Locate the cell with the specified text and output its [x, y] center coordinate. 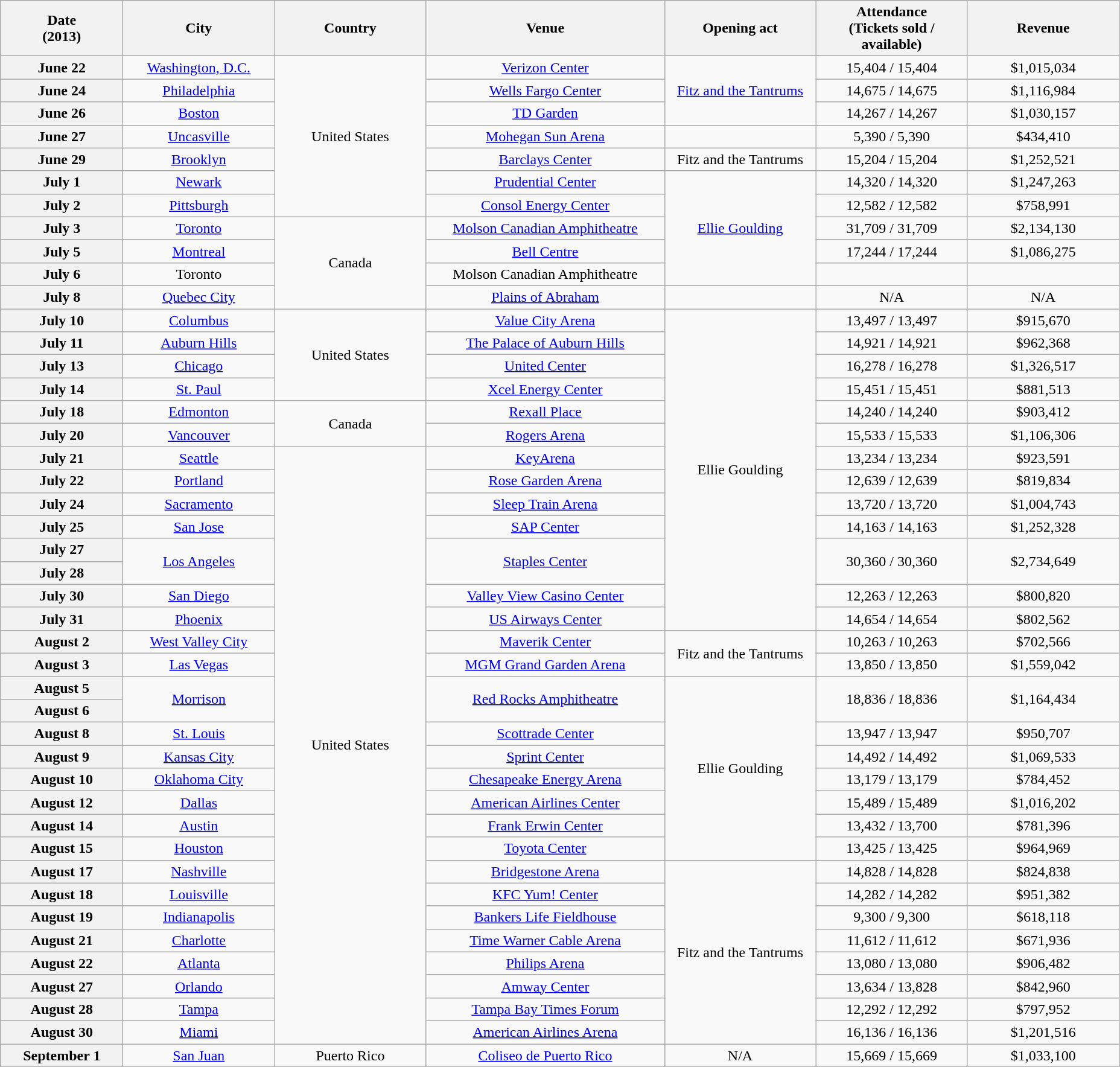
$962,368 [1043, 343]
Philadelphia [199, 91]
August 9 [62, 757]
Consol Energy Center [546, 205]
Mohegan Sun Arena [546, 136]
City [199, 28]
TD Garden [546, 113]
17,244 / 17,244 [892, 251]
July 30 [62, 596]
Houston [199, 849]
Los Angeles [199, 561]
13,497 / 13,497 [892, 320]
14,828 / 14,828 [892, 871]
July 1 [62, 182]
SAP Center [546, 527]
Rogers Arena [546, 435]
July 21 [62, 458]
Bridgestone Arena [546, 871]
Edmonton [199, 412]
13,947 / 13,947 [892, 734]
Oklahoma City [199, 780]
$964,969 [1043, 849]
13,432 / 13,700 [892, 826]
June 24 [62, 91]
$797,952 [1043, 1009]
July 24 [62, 504]
11,612 / 11,612 [892, 940]
Sacramento [199, 504]
13,080 / 13,080 [892, 963]
June 27 [62, 136]
Xcel Energy Center [546, 389]
14,267 / 14,267 [892, 113]
Red Rocks Amphitheatre [546, 699]
July 28 [62, 573]
July 2 [62, 205]
Pittsburgh [199, 205]
August 27 [62, 986]
Indianapolis [199, 917]
Scottrade Center [546, 734]
KeyArena [546, 458]
August 3 [62, 664]
31,709 / 31,709 [892, 228]
Brooklyn [199, 159]
Auburn Hills [199, 343]
$1,030,157 [1043, 113]
Staples Center [546, 561]
$781,396 [1043, 826]
KFC Yum! Center [546, 894]
June 22 [62, 68]
August 14 [62, 826]
July 22 [62, 481]
Nashville [199, 871]
$1,326,517 [1043, 366]
Austin [199, 826]
August 22 [62, 963]
August 19 [62, 917]
12,639 / 12,639 [892, 481]
14,492 / 14,492 [892, 757]
$906,482 [1043, 963]
$1,247,263 [1043, 182]
Chicago [199, 366]
14,163 / 14,163 [892, 527]
Bankers Life Fieldhouse [546, 917]
$881,513 [1043, 389]
West Valley City [199, 642]
July 13 [62, 366]
14,654 / 14,654 [892, 619]
San Juan [199, 1056]
$950,707 [1043, 734]
Washington, D.C. [199, 68]
August 12 [62, 803]
$618,118 [1043, 917]
Venue [546, 28]
Value City Arena [546, 320]
14,320 / 14,320 [892, 182]
12,263 / 12,263 [892, 596]
16,278 / 16,278 [892, 366]
Rose Garden Arena [546, 481]
$923,591 [1043, 458]
$434,410 [1043, 136]
Verizon Center [546, 68]
$671,936 [1043, 940]
Opening act [740, 28]
12,582 / 12,582 [892, 205]
Charlotte [199, 940]
July 14 [62, 389]
August 5 [62, 687]
13,634 / 13,828 [892, 986]
$2,734,649 [1043, 561]
$819,834 [1043, 481]
Seattle [199, 458]
August 6 [62, 711]
San Diego [199, 596]
July 25 [62, 527]
June 26 [62, 113]
MGM Grand Garden Arena [546, 664]
American Airlines Arena [546, 1032]
13,425 / 13,425 [892, 849]
July 3 [62, 228]
$1,559,042 [1043, 664]
June 29 [62, 159]
US Airways Center [546, 619]
Vancouver [199, 435]
Puerto Rico [350, 1056]
Dallas [199, 803]
$1,086,275 [1043, 251]
Montreal [199, 251]
Plains of Abraham [546, 297]
16,136 / 16,136 [892, 1032]
Newark [199, 182]
$1,164,434 [1043, 699]
Attendance(Tickets sold / available) [892, 28]
$802,562 [1043, 619]
13,720 / 13,720 [892, 504]
July 31 [62, 619]
Morrison [199, 699]
$1,004,743 [1043, 504]
$842,960 [1043, 986]
$1,033,100 [1043, 1056]
14,675 / 14,675 [892, 91]
9,300 / 9,300 [892, 917]
30,360 / 30,360 [892, 561]
United Center [546, 366]
July 5 [62, 251]
$784,452 [1043, 780]
Sleep Train Arena [546, 504]
Portland [199, 481]
14,282 / 14,282 [892, 894]
13,234 / 13,234 [892, 458]
August 8 [62, 734]
15,669 / 15,669 [892, 1056]
August 10 [62, 780]
July 18 [62, 412]
St. Louis [199, 734]
Quebec City [199, 297]
$951,382 [1043, 894]
July 6 [62, 274]
July 10 [62, 320]
August 17 [62, 871]
Las Vegas [199, 664]
$1,106,306 [1043, 435]
$1,252,328 [1043, 527]
Toyota Center [546, 849]
$2,134,130 [1043, 228]
Atlanta [199, 963]
August 2 [62, 642]
Maverik Center [546, 642]
$903,412 [1043, 412]
14,921 / 14,921 [892, 343]
Phoenix [199, 619]
$824,838 [1043, 871]
August 30 [62, 1032]
$702,566 [1043, 642]
Time Warner Cable Arena [546, 940]
$1,015,034 [1043, 68]
American Airlines Center [546, 803]
Columbus [199, 320]
Rexall Place [546, 412]
Date(2013) [62, 28]
August 18 [62, 894]
Boston [199, 113]
Kansas City [199, 757]
July 20 [62, 435]
18,836 / 18,836 [892, 699]
12,292 / 12,292 [892, 1009]
Chesapeake Energy Arena [546, 780]
Country [350, 28]
15,489 / 15,489 [892, 803]
Tampa [199, 1009]
$758,991 [1043, 205]
Wells Fargo Center [546, 91]
$800,820 [1043, 596]
$915,670 [1043, 320]
$1,016,202 [1043, 803]
Louisville [199, 894]
$1,201,516 [1043, 1032]
Prudential Center [546, 182]
Sprint Center [546, 757]
September 1 [62, 1056]
San Jose [199, 527]
Orlando [199, 986]
Bell Centre [546, 251]
July 8 [62, 297]
Uncasville [199, 136]
15,533 / 15,533 [892, 435]
July 27 [62, 550]
Amway Center [546, 986]
Coliseo de Puerto Rico [546, 1056]
14,240 / 14,240 [892, 412]
$1,069,533 [1043, 757]
Frank Erwin Center [546, 826]
August 15 [62, 849]
13,179 / 13,179 [892, 780]
5,390 / 5,390 [892, 136]
$1,252,521 [1043, 159]
15,451 / 15,451 [892, 389]
15,404 / 15,404 [892, 68]
The Palace of Auburn Hills [546, 343]
July 11 [62, 343]
Valley View Casino Center [546, 596]
$1,116,984 [1043, 91]
August 28 [62, 1009]
Revenue [1043, 28]
13,850 / 13,850 [892, 664]
August 21 [62, 940]
Philips Arena [546, 963]
Tampa Bay Times Forum [546, 1009]
15,204 / 15,204 [892, 159]
10,263 / 10,263 [892, 642]
St. Paul [199, 389]
Barclays Center [546, 159]
Miami [199, 1032]
